Output the [X, Y] coordinate of the center of the cell containing the given text.  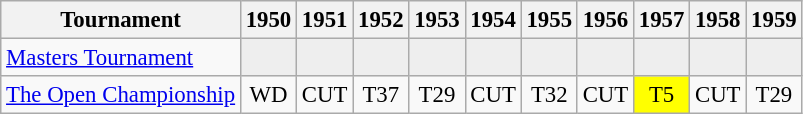
T32 [549, 95]
T5 [661, 95]
Tournament [121, 20]
1956 [605, 20]
1958 [718, 20]
WD [268, 95]
1955 [549, 20]
1952 [381, 20]
1957 [661, 20]
1953 [437, 20]
1951 [325, 20]
1959 [774, 20]
1950 [268, 20]
1954 [493, 20]
The Open Championship [121, 95]
T37 [381, 95]
Masters Tournament [121, 58]
